Scan for the cell matching the given text and deliver its [x, y] coordinate at center. 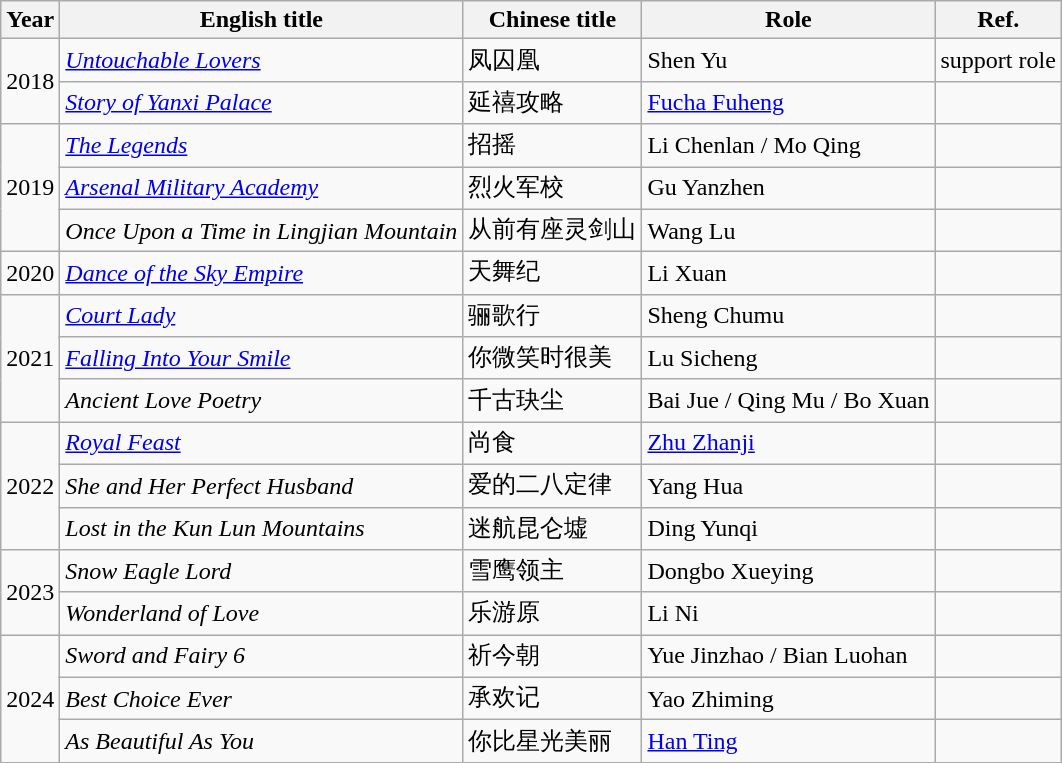
2018 [30, 82]
爱的二八定律 [552, 486]
Snow Eagle Lord [262, 572]
骊歌行 [552, 316]
Bai Jue / Qing Mu / Bo Xuan [788, 400]
Dance of the Sky Empire [262, 274]
迷航昆仑墟 [552, 528]
2020 [30, 274]
Li Xuan [788, 274]
乐游原 [552, 614]
Dongbo Xueying [788, 572]
The Legends [262, 146]
Year [30, 20]
千古玦尘 [552, 400]
烈火军校 [552, 188]
Court Lady [262, 316]
Lost in the Kun Lun Mountains [262, 528]
Sword and Fairy 6 [262, 656]
Sheng Chumu [788, 316]
2023 [30, 592]
Zhu Zhanji [788, 444]
2021 [30, 358]
凤囚凰 [552, 60]
Wonderland of Love [262, 614]
Chinese title [552, 20]
尚食 [552, 444]
Li Ni [788, 614]
承欢记 [552, 698]
Royal Feast [262, 444]
Wang Lu [788, 230]
祈今朝 [552, 656]
Yang Hua [788, 486]
Han Ting [788, 742]
Yue Jinzhao / Bian Luohan [788, 656]
2019 [30, 188]
English title [262, 20]
Gu Yanzhen [788, 188]
你比星光美丽 [552, 742]
Fucha Fuheng [788, 102]
招摇 [552, 146]
Best Choice Ever [262, 698]
延禧攻略 [552, 102]
Lu Sicheng [788, 358]
Falling Into Your Smile [262, 358]
Ding Yunqi [788, 528]
Yao Zhiming [788, 698]
天舞纪 [552, 274]
Untouchable Lovers [262, 60]
从前有座灵剑山 [552, 230]
Once Upon a Time in Lingjian Mountain [262, 230]
As Beautiful As You [262, 742]
雪鹰领主 [552, 572]
Li Chenlan / Mo Qing [788, 146]
support role [998, 60]
2024 [30, 699]
Role [788, 20]
Arsenal Military Academy [262, 188]
She and Her Perfect Husband [262, 486]
Ancient Love Poetry [262, 400]
2022 [30, 486]
Ref. [998, 20]
Shen Yu [788, 60]
你微笑时很美 [552, 358]
Story of Yanxi Palace [262, 102]
